Determine the [x, y] coordinate at the center of the cell enclosing the given text.  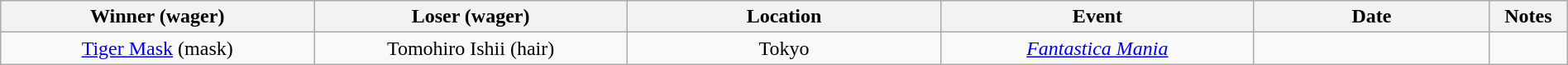
Date [1371, 17]
Event [1097, 17]
Tomohiro Ishii (hair) [471, 48]
Winner (wager) [157, 17]
Fantastica Mania [1097, 48]
Tokyo [784, 48]
Location [784, 17]
Loser (wager) [471, 17]
Tiger Mask (mask) [157, 48]
Notes [1528, 17]
